Provide the [X, Y] coordinate of the cell's center where the given text is located.  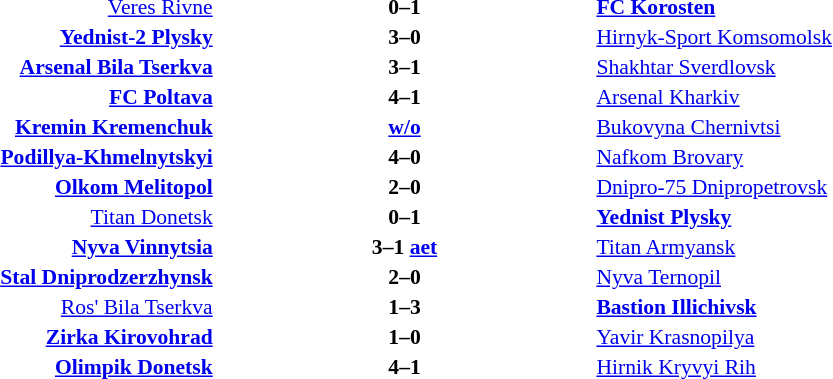
4–1 [405, 97]
3–1 [405, 67]
w/o [405, 127]
0–1 [405, 217]
1–3 [405, 307]
3–1 aet [405, 247]
4–0 [405, 157]
1–0 [405, 337]
3–0 [405, 37]
